Scan for the cell matching the given text and deliver its [x, y] coordinate at center. 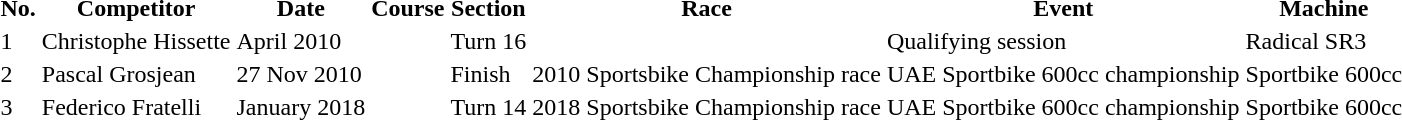
UAE Sportbike 600cc championship [1063, 74]
Finish [488, 74]
2010 Sportsbike Championship race [707, 74]
April 2010 [301, 41]
Turn 16 [488, 41]
Pascal Grosjean [136, 74]
27 Nov 2010 [301, 74]
Christophe Hissette [136, 41]
Qualifying session [1063, 41]
